Pinpoint the cell where the given text exists, returning its [X, Y] midpoint coordinate. 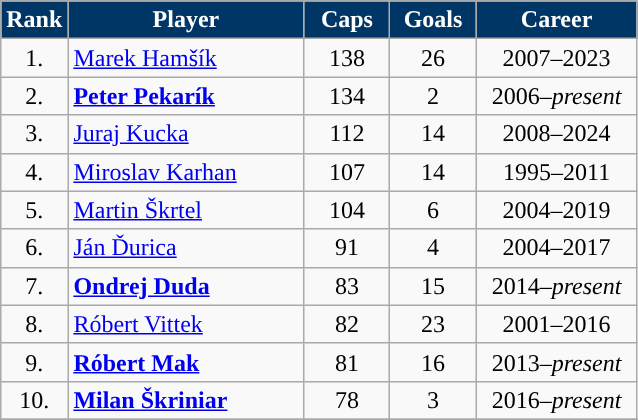
Juraj Kucka [186, 134]
Caps [347, 20]
6. [34, 248]
Róbert Mak [186, 362]
2 [433, 96]
104 [347, 210]
9. [34, 362]
2013–present [556, 362]
2004–2019 [556, 210]
Ondrej Duda [186, 286]
2. [34, 96]
Ján Ďurica [186, 248]
138 [347, 58]
8. [34, 324]
4. [34, 172]
1. [34, 58]
2008–2024 [556, 134]
134 [347, 96]
91 [347, 248]
Goals [433, 20]
6 [433, 210]
Rank [34, 20]
Róbert Vittek [186, 324]
1995–2011 [556, 172]
26 [433, 58]
3. [34, 134]
Martin Škrtel [186, 210]
16 [433, 362]
112 [347, 134]
2014–present [556, 286]
82 [347, 324]
5. [34, 210]
10. [34, 400]
78 [347, 400]
Marek Hamšík [186, 58]
Milan Škriniar [186, 400]
2016–present [556, 400]
107 [347, 172]
4 [433, 248]
3 [433, 400]
Miroslav Karhan [186, 172]
Career [556, 20]
2007–2023 [556, 58]
81 [347, 362]
15 [433, 286]
Player [186, 20]
2001–2016 [556, 324]
2006–present [556, 96]
2004–2017 [556, 248]
83 [347, 286]
7. [34, 286]
Peter Pekarík [186, 96]
23 [433, 324]
